Determine the [X, Y] coordinate at the center of the cell enclosing the given text.  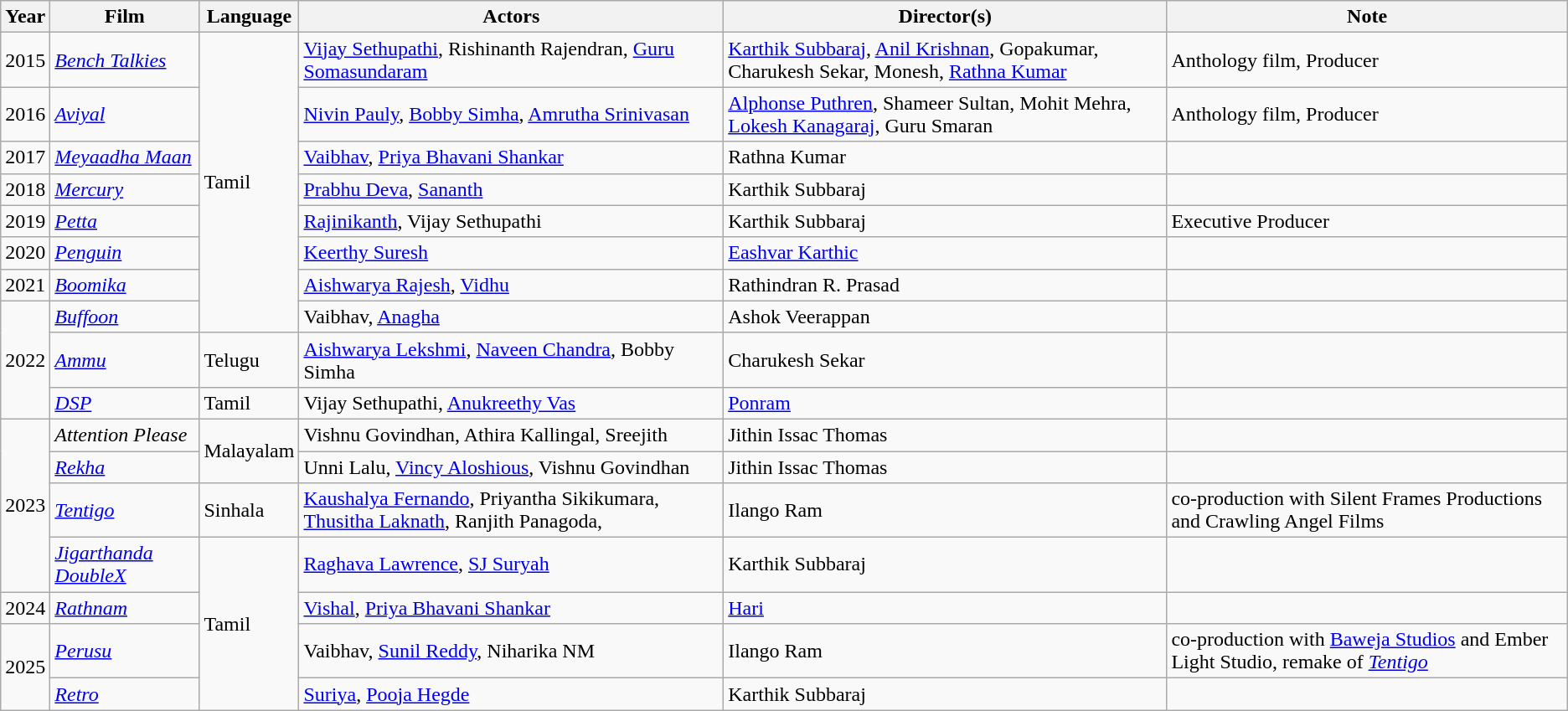
Rathna Kumar [945, 157]
Suriya, Pooja Hegde [511, 694]
Rekha [125, 466]
Ammu [125, 360]
2021 [25, 285]
Ponram [945, 403]
Actors [511, 17]
Alphonse Puthren, Shameer Sultan, Mohit Mehra, Lokesh Kanagaraj, Guru Smaran [945, 114]
Eashvar Karthic [945, 253]
2016 [25, 114]
2023 [25, 505]
Sinhala [250, 511]
Rajinikanth, Vijay Sethupathi [511, 221]
Year [25, 17]
2017 [25, 157]
Film [125, 17]
Unni Lalu, Vincy Aloshious, Vishnu Govindhan [511, 466]
Telugu [250, 360]
Karthik Subbaraj, Anil Krishnan, Gopakumar, Charukesh Sekar, Monesh, Rathna Kumar [945, 60]
Vishal, Priya Bhavani Shankar [511, 608]
Rathnam [125, 608]
co-production with Silent Frames Productions and Crawling Angel Films [1367, 511]
Aishwarya Lekshmi, Naveen Chandra, Bobby Simha [511, 360]
Keerthy Suresh [511, 253]
Attention Please [125, 435]
Bench Talkies [125, 60]
Note [1367, 17]
Rathindran R. Prasad [945, 285]
Kaushalya Fernando, Priyantha Sikikumara, Thusitha Laknath, Ranjith Panagoda, [511, 511]
Malayalam [250, 451]
DSP [125, 403]
Tentigo [125, 511]
Hari [945, 608]
Vijay Sethupathi, Anukreethy Vas [511, 403]
Nivin Pauly, Bobby Simha, Amrutha Srinivasan [511, 114]
Vaibhav, Anagha [511, 317]
Perusu [125, 652]
Jigarthanda DoubleX [125, 564]
co-production with Baweja Studios and Ember Light Studio, remake of Tentigo [1367, 652]
2024 [25, 608]
Meyaadha Maan [125, 157]
Penguin [125, 253]
2019 [25, 221]
Aviyal [125, 114]
2018 [25, 189]
Vishnu Govindhan, Athira Kallingal, Sreejith [511, 435]
Aishwarya Rajesh, Vidhu [511, 285]
Buffoon [125, 317]
Mercury [125, 189]
Prabhu Deva, Sananth [511, 189]
Language [250, 17]
Charukesh Sekar [945, 360]
2020 [25, 253]
2015 [25, 60]
Boomika [125, 285]
Petta [125, 221]
Executive Producer [1367, 221]
Raghava Lawrence, SJ Suryah [511, 564]
Ashok Veerappan [945, 317]
2022 [25, 360]
2025 [25, 667]
Retro [125, 694]
Director(s) [945, 17]
Vaibhav, Sunil Reddy, Niharika NM [511, 652]
Vijay Sethupathi, Rishinanth Rajendran, Guru Somasundaram [511, 60]
Vaibhav, Priya Bhavani Shankar [511, 157]
